Detect which cell encompasses the target text, then output its (x, y) center coordinate. 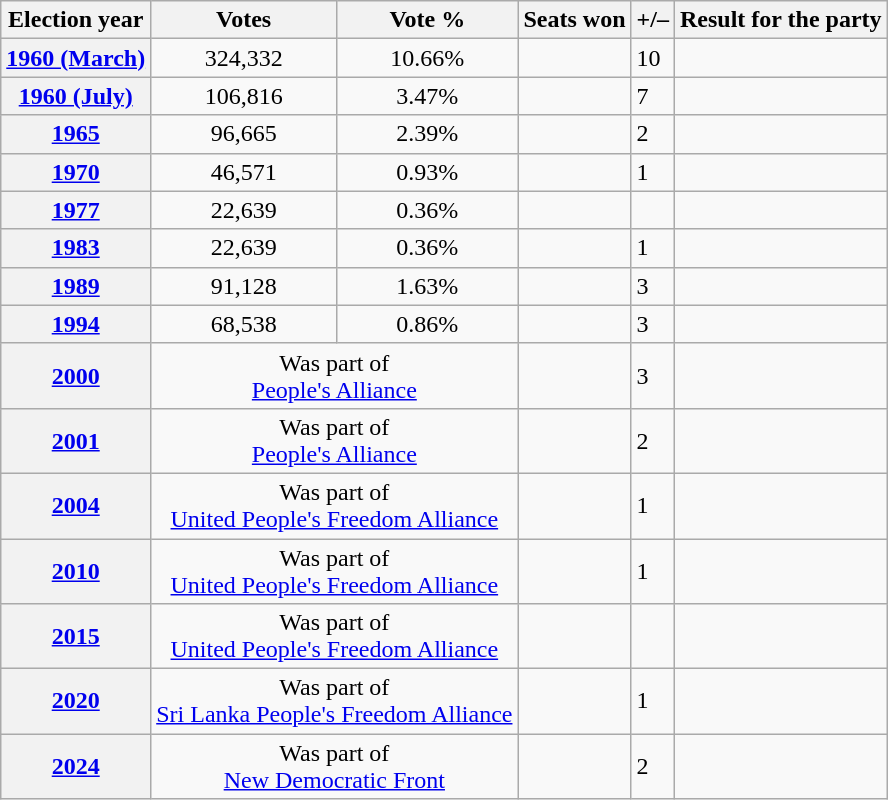
324,332 (244, 58)
2001 (76, 440)
1970 (76, 172)
+/– (652, 20)
91,128 (244, 286)
Seats won (574, 20)
Was part of New Democratic Front (334, 766)
2.39% (428, 134)
1989 (76, 286)
2000 (76, 376)
2004 (76, 506)
Result for the party (780, 20)
1965 (76, 134)
1994 (76, 324)
Votes (244, 20)
Election year (76, 20)
2024 (76, 766)
Vote % (428, 20)
2010 (76, 570)
2015 (76, 636)
2020 (76, 702)
1960 (March) (76, 58)
3.47% (428, 96)
1977 (76, 210)
Was part of Sri Lanka People's Freedom Alliance (334, 702)
96,665 (244, 134)
0.86% (428, 324)
10 (652, 58)
1.63% (428, 286)
106,816 (244, 96)
46,571 (244, 172)
1983 (76, 248)
68,538 (244, 324)
0.93% (428, 172)
7 (652, 96)
1960 (July) (76, 96)
10.66% (428, 58)
